Detect which cell encompasses the target text, then output its (X, Y) center coordinate. 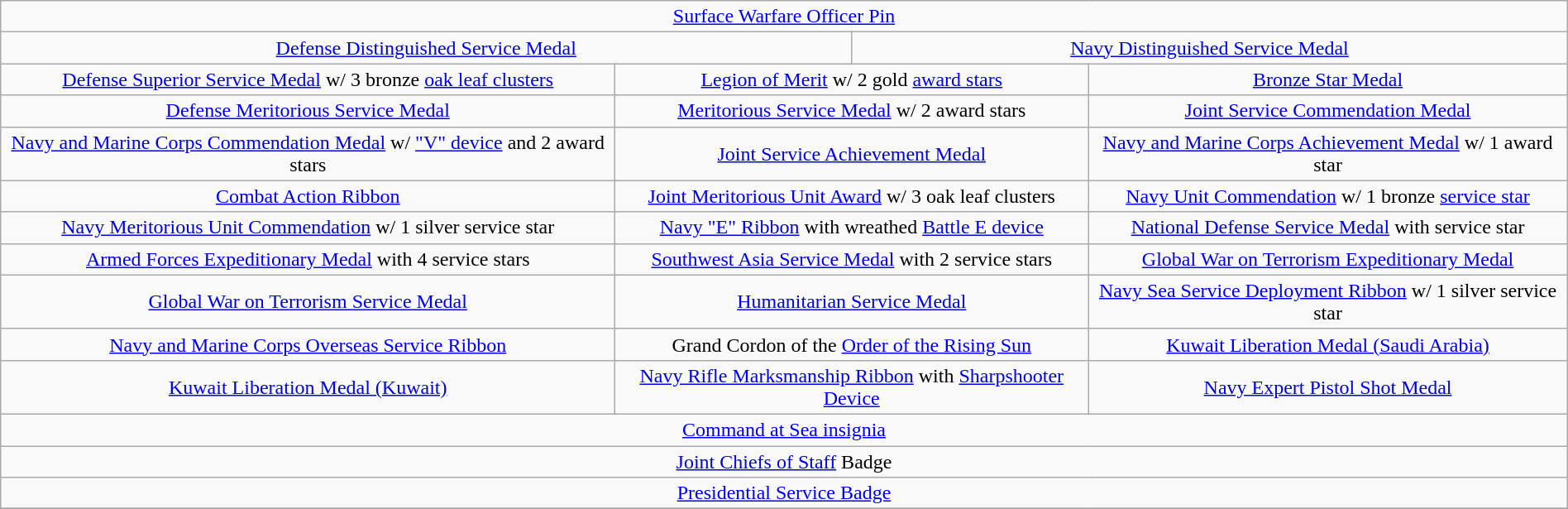
Grand Cordon of the Order of the Rising Sun (852, 344)
Command at Sea insignia (784, 430)
Armed Forces Expeditionary Medal with 4 service stars (308, 259)
Legion of Merit w/ 2 gold award stars (852, 79)
Defense Meritorious Service Medal (308, 111)
Navy Unit Commendation w/ 1 bronze service star (1328, 196)
Meritorious Service Medal w/ 2 award stars (852, 111)
Navy Distinguished Service Medal (1210, 48)
Joint Service Commendation Medal (1328, 111)
Navy Rifle Marksmanship Ribbon with Sharpshooter Device (852, 387)
Defense Superior Service Medal w/ 3 bronze oak leaf clusters (308, 79)
Navy Expert Pistol Shot Medal (1328, 387)
Navy Meritorious Unit Commendation w/ 1 silver service star (308, 228)
Southwest Asia Service Medal with 2 service stars (852, 259)
Navy and Marine Corps Achievement Medal w/ 1 award star (1328, 154)
Bronze Star Medal (1328, 79)
Global War on Terrorism Service Medal (308, 301)
Global War on Terrorism Expeditionary Medal (1328, 259)
Combat Action Ribbon (308, 196)
Joint Chiefs of Staff Badge (784, 461)
Defense Distinguished Service Medal (427, 48)
Humanitarian Service Medal (852, 301)
National Defense Service Medal with service star (1328, 228)
Surface Warfare Officer Pin (784, 17)
Navy Sea Service Deployment Ribbon w/ 1 silver service star (1328, 301)
Joint Meritorious Unit Award w/ 3 oak leaf clusters (852, 196)
Navy "E" Ribbon with wreathed Battle E device (852, 228)
Kuwait Liberation Medal (Kuwait) (308, 387)
Navy and Marine Corps Commendation Medal w/ "V" device and 2 award stars (308, 154)
Presidential Service Badge (784, 493)
Kuwait Liberation Medal (Saudi Arabia) (1328, 344)
Joint Service Achievement Medal (852, 154)
Navy and Marine Corps Overseas Service Ribbon (308, 344)
